Scan for the cell matching the given text and deliver its [x, y] coordinate at center. 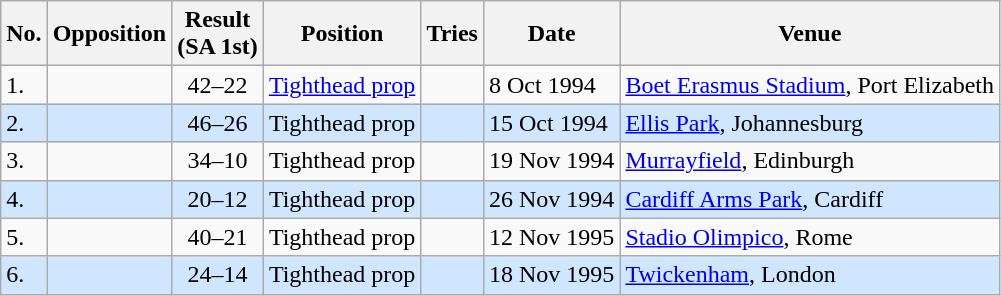
26 Nov 1994 [551, 199]
18 Nov 1995 [551, 275]
5. [24, 237]
Ellis Park, Johannesburg [810, 123]
8 Oct 1994 [551, 85]
Murrayfield, Edinburgh [810, 161]
24–14 [218, 275]
Boet Erasmus Stadium, Port Elizabeth [810, 85]
40–21 [218, 237]
6. [24, 275]
Date [551, 34]
Position [342, 34]
Tries [452, 34]
1. [24, 85]
34–10 [218, 161]
Twickenham, London [810, 275]
2. [24, 123]
42–22 [218, 85]
Result(SA 1st) [218, 34]
Stadio Olimpico, Rome [810, 237]
19 Nov 1994 [551, 161]
Venue [810, 34]
12 Nov 1995 [551, 237]
No. [24, 34]
46–26 [218, 123]
20–12 [218, 199]
15 Oct 1994 [551, 123]
4. [24, 199]
3. [24, 161]
Cardiff Arms Park, Cardiff [810, 199]
Opposition [109, 34]
